From the cell containing the given text, extract its center point as [X, Y] coordinate. 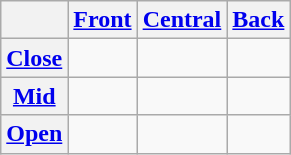
Mid [34, 96]
Front [102, 20]
Open [34, 134]
Central [182, 20]
Back [258, 20]
Close [34, 58]
